Return [X, Y] of the center of cell containing provided text 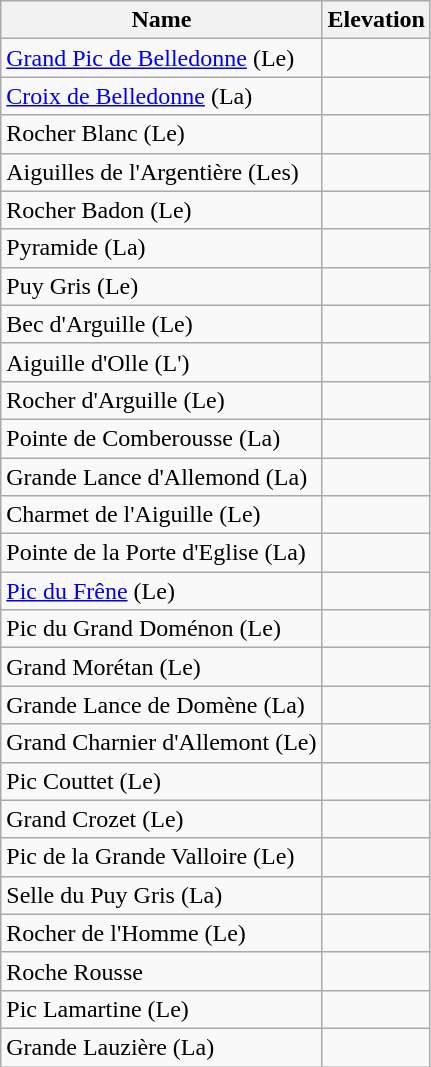
Rocher de l'Homme (Le) [162, 933]
Rocher Badon (Le) [162, 210]
Grand Pic de Belledonne (Le) [162, 58]
Pic Couttet (Le) [162, 781]
Bec d'Arguille (Le) [162, 324]
Grande Lauzière (La) [162, 1047]
Pic du Frêne (Le) [162, 591]
Pic Lamartine (Le) [162, 1009]
Pic du Grand Doménon (Le) [162, 629]
Rocher d'Arguille (Le) [162, 400]
Roche Rousse [162, 971]
Charmet de l'Aiguille (Le) [162, 515]
Grand Charnier d'Allemont (Le) [162, 743]
Pic de la Grande Valloire (Le) [162, 857]
Pointe de la Porte d'Eglise (La) [162, 553]
Selle du Puy Gris (La) [162, 895]
Elevation [376, 20]
Grand Crozet (Le) [162, 819]
Croix de Belledonne (La) [162, 96]
Pyramide (La) [162, 248]
Aiguille d'Olle (L') [162, 362]
Grande Lance de Domène (La) [162, 705]
Rocher Blanc (Le) [162, 134]
Grande Lance d'Allemond (La) [162, 477]
Puy Gris (Le) [162, 286]
Grand Morétan (Le) [162, 667]
Name [162, 20]
Aiguilles de l'Argentière (Les) [162, 172]
Pointe de Comberousse (La) [162, 438]
